Scan for the cell matching the given text and deliver its (x, y) coordinate at center. 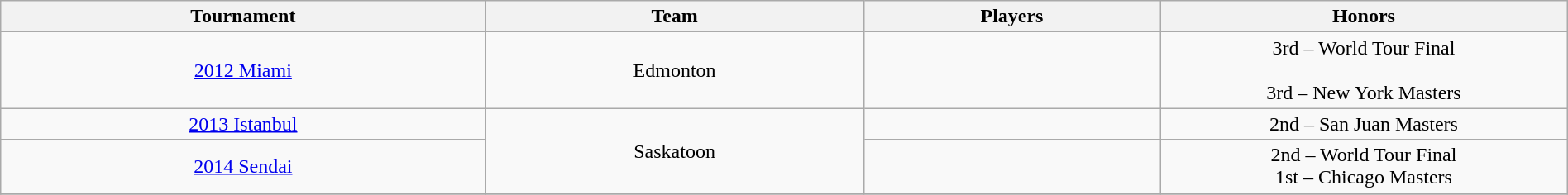
Honors (1365, 17)
Saskatoon (675, 150)
2nd – World Tour Final 1st – Chicago Masters (1365, 167)
2014 Sendai (243, 167)
2013 Istanbul (243, 124)
Edmonton (675, 70)
3rd – World Tour Final 3rd – New York Masters (1365, 70)
Team (675, 17)
Players (1011, 17)
Tournament (243, 17)
2nd – San Juan Masters (1365, 124)
2012 Miami (243, 70)
